Output the [X, Y] coordinate of the center of the cell containing the given text.  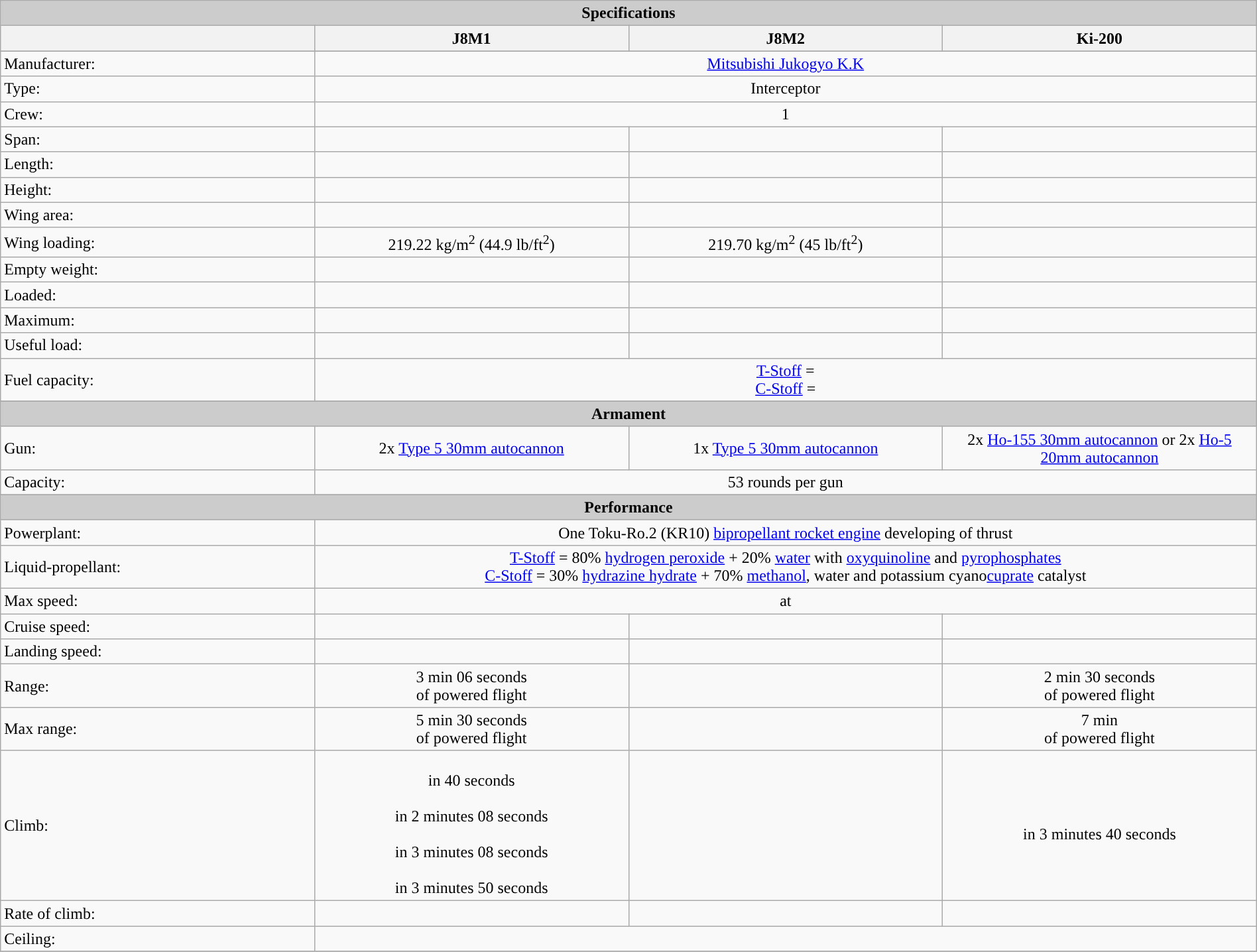
Ceiling: [158, 939]
T-Stoff = C-Stoff = [785, 379]
Length: [158, 164]
Performance [628, 507]
Specifications [628, 13]
Ki-200 [1100, 38]
219.22 kg/m2 (44.9 lb/ft2) [471, 243]
J8M1 [471, 38]
3 min 06 seconds of powered flight [471, 685]
2 min 30 seconds of powered flight [1100, 685]
in 40 seconds in 2 minutes 08 seconds in 3 minutes 08 seconds in 3 minutes 50 seconds [471, 826]
Span: [158, 139]
in 3 minutes 40 seconds [1100, 826]
Wing area: [158, 215]
Max range: [158, 729]
2x Ho-155 30mm autocannon or 2x Ho-5 20mm autocannon [1100, 448]
Liquid-propellant: [158, 566]
Interceptor [785, 89]
Wing loading: [158, 243]
One Toku-Ro.2 (KR10) bipropellant rocket engine developing of thrust [785, 532]
7 minof powered flight [1100, 729]
Loaded: [158, 295]
Gun: [158, 448]
Crew: [158, 114]
5 min 30 seconds of powered flight [471, 729]
Armament [628, 414]
at [785, 601]
53 rounds per gun [785, 482]
2x Type 5 30mm autocannon [471, 448]
J8M2 [786, 38]
219.70 kg/m2 (45 lb/ft2) [786, 243]
Useful load: [158, 345]
Climb: [158, 826]
Powerplant: [158, 532]
1x Type 5 30mm autocannon [786, 448]
Type: [158, 89]
Height: [158, 190]
Range: [158, 685]
1 [785, 114]
Capacity: [158, 482]
Cruise speed: [158, 626]
Manufacturer: [158, 64]
Fuel capacity: [158, 379]
Mitsubishi Jukogyo K.K [785, 64]
Empty weight: [158, 270]
Maximum: [158, 320]
Rate of climb: [158, 914]
Landing speed: [158, 652]
Max speed: [158, 601]
